Find where the given text appears and provide that cell's center as (X, Y) coordinate. 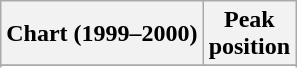
Peakposition (249, 34)
Chart (1999–2000) (102, 34)
